Provide the [X, Y] coordinate of the cell's center where the given text is located.  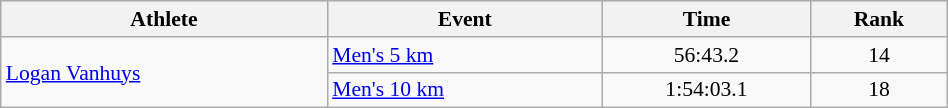
Rank [880, 19]
Men's 5 km [464, 55]
Event [464, 19]
18 [880, 90]
1:54:03.1 [706, 90]
56:43.2 [706, 55]
Athlete [164, 19]
Time [706, 19]
14 [880, 55]
Men's 10 km [464, 90]
Logan Vanhuys [164, 72]
